For the text-containing cell, return its midpoint in (X, Y) coordinate format. 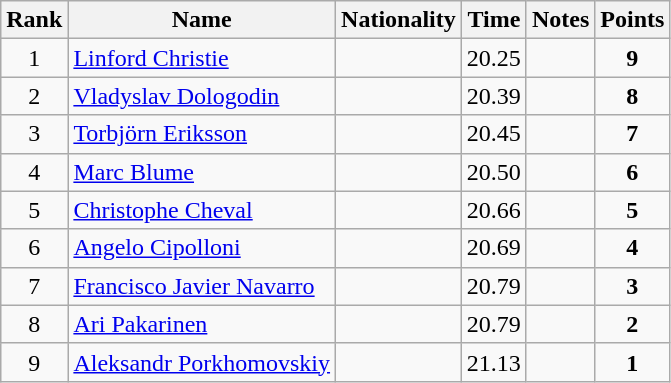
Name (202, 20)
Nationality (399, 20)
Torbjörn Eriksson (202, 134)
Francisco Javier Navarro (202, 286)
20.45 (494, 134)
Vladyslav Dologodin (202, 96)
Time (494, 20)
20.50 (494, 172)
Christophe Cheval (202, 210)
Linford Christie (202, 58)
Angelo Cipolloni (202, 248)
20.25 (494, 58)
21.13 (494, 362)
Notes (560, 20)
Ari Pakarinen (202, 324)
Rank (34, 20)
20.69 (494, 248)
20.66 (494, 210)
20.39 (494, 96)
Points (632, 20)
Aleksandr Porkhomovskiy (202, 362)
Marc Blume (202, 172)
